Provide the (X, Y) coordinate of the cell's center where the given text is located.  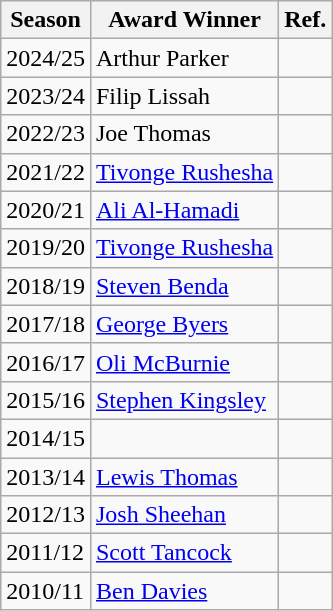
Lewis Thomas (184, 477)
Arthur Parker (184, 58)
Steven Benda (184, 286)
2024/25 (46, 58)
Season (46, 20)
2015/16 (46, 400)
George Byers (184, 324)
2011/12 (46, 553)
2012/13 (46, 515)
2021/22 (46, 172)
Filip Lissah (184, 96)
2019/20 (46, 248)
Joe Thomas (184, 134)
2017/18 (46, 324)
2014/15 (46, 438)
Ali Al-Hamadi (184, 210)
Oli McBurnie (184, 362)
Scott Tancock (184, 553)
2010/11 (46, 591)
Josh Sheehan (184, 515)
Stephen Kingsley (184, 400)
Award Winner (184, 20)
2020/21 (46, 210)
2016/17 (46, 362)
2023/24 (46, 96)
Ref. (306, 20)
2018/19 (46, 286)
2022/23 (46, 134)
2013/14 (46, 477)
Ben Davies (184, 591)
